Locate the cell with the specified text and output its [X, Y] center coordinate. 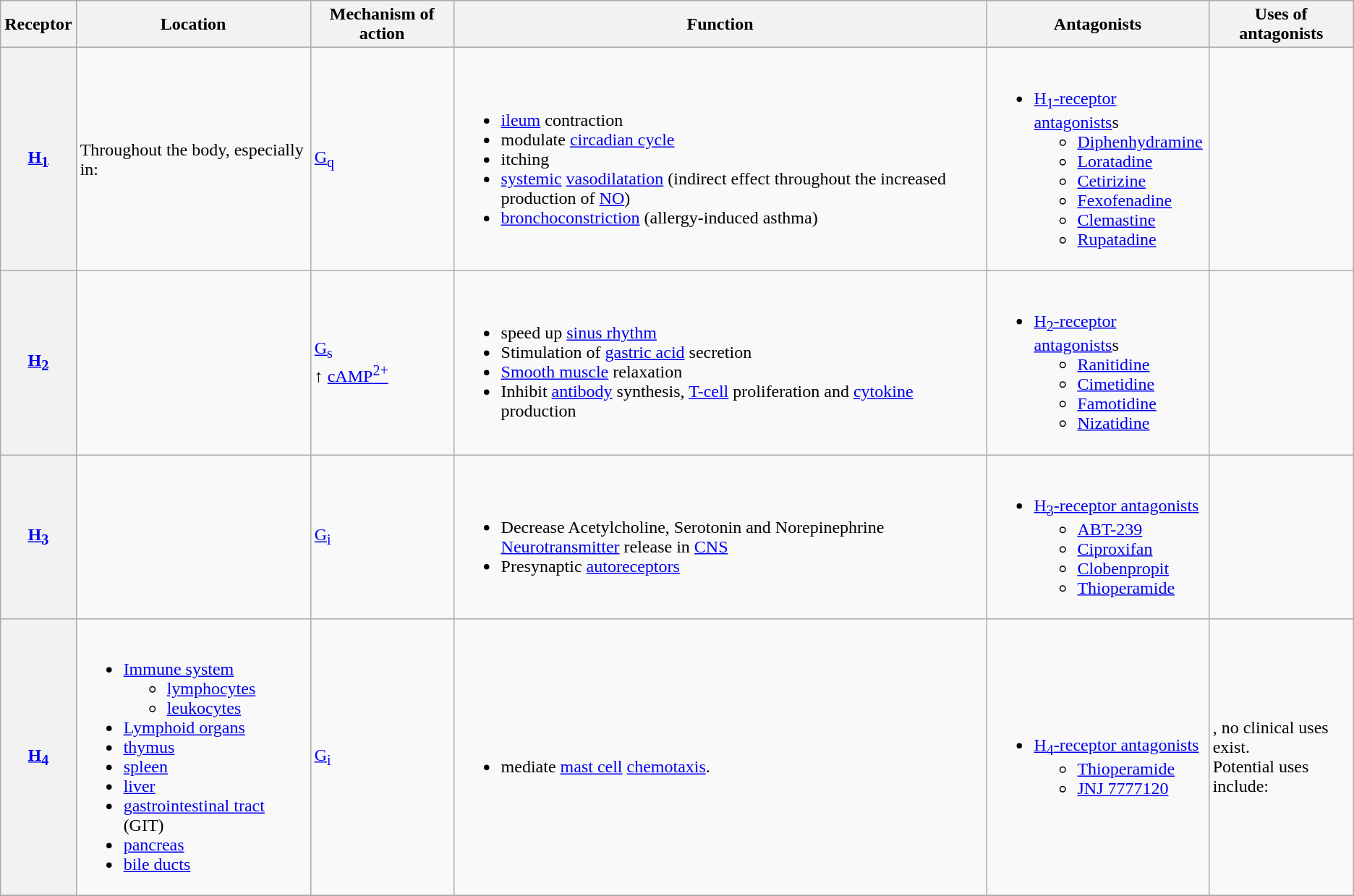
Gs ↑ cAMP2+ [382, 362]
H4 [38, 758]
Function [720, 25]
Uses of antagonists [1281, 25]
Receptor [38, 25]
Gq [382, 159]
, no clinical uses exist.Potential uses include: [1281, 758]
Location [193, 25]
H1-receptor antagonistssDiphenhydramineLoratadineCetirizineFexofenadineClemastineRupatadine [1098, 159]
Throughout the body, especially in: [193, 159]
H2 [38, 362]
H2-receptor antagonistssRanitidineCimetidineFamotidineNizatidine [1098, 362]
Immune systemlymphocytesleukocytesLymphoid organsthymusspleenlivergastrointestinal tract (GIT)pancreasbile ducts [193, 758]
mediate mast cell chemotaxis. [720, 758]
H3 [38, 537]
Antagonists [1098, 25]
Mechanism of action [382, 25]
H4-receptor antagonistsThioperamideJNJ 7777120 [1098, 758]
Decrease Acetylcholine, Serotonin and Norepinephrine Neurotransmitter release in CNSPresynaptic autoreceptors [720, 537]
H1 [38, 159]
H3-receptor antagonistsABT-239CiproxifanClobenpropitThioperamide [1098, 537]
